Determine the (X, Y) coordinate at the center of the cell enclosing the given text.  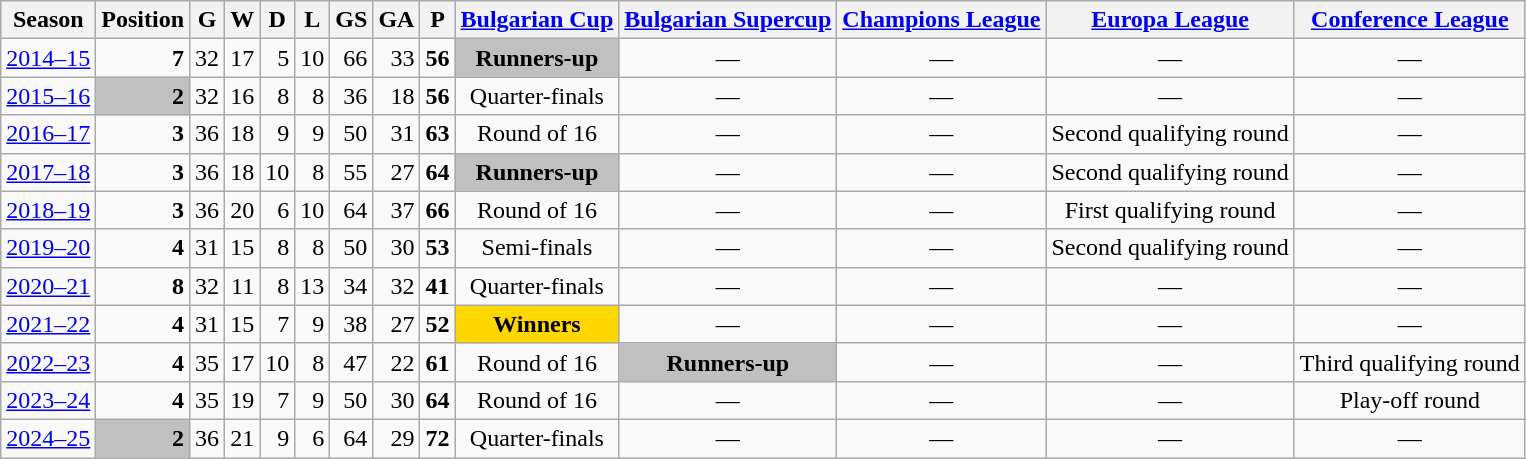
Play-off round (1410, 400)
5 (278, 58)
G (208, 20)
13 (312, 286)
GS (352, 20)
Season (48, 20)
11 (242, 286)
47 (352, 362)
72 (438, 438)
22 (396, 362)
GA (396, 20)
34 (352, 286)
20 (242, 210)
Champions League (942, 20)
2015–16 (48, 96)
55 (352, 172)
Winners (537, 324)
37 (396, 210)
Third qualifying round (1410, 362)
2014–15 (48, 58)
2016–17 (48, 134)
Europa League (1170, 20)
First qualifying round (1170, 210)
2021–22 (48, 324)
L (312, 20)
38 (352, 324)
D (278, 20)
2022–23 (48, 362)
53 (438, 248)
52 (438, 324)
W (242, 20)
63 (438, 134)
2020–21 (48, 286)
2018–19 (48, 210)
2017–18 (48, 172)
2019–20 (48, 248)
Position (143, 20)
2023–24 (48, 400)
2024–25 (48, 438)
Bulgarian Supercup (728, 20)
Semi-finals (537, 248)
41 (438, 286)
19 (242, 400)
33 (396, 58)
16 (242, 96)
29 (396, 438)
61 (438, 362)
Bulgarian Cup (537, 20)
Conference League (1410, 20)
P (438, 20)
21 (242, 438)
